Return [x, y] of the center of cell containing provided text 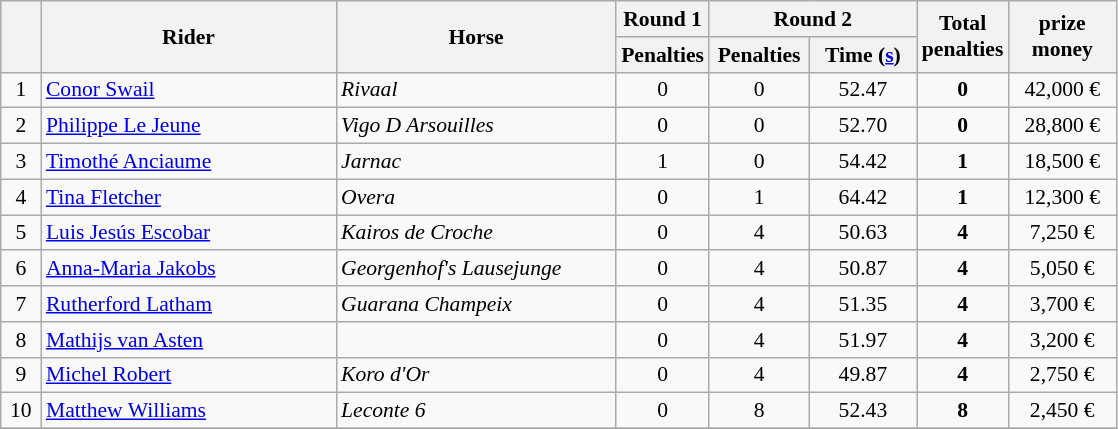
9 [21, 375]
12,300 € [1062, 197]
Luis Jesús Escobar [188, 233]
28,800 € [1062, 126]
Guarana Champeix [476, 304]
prizemoney [1062, 36]
Kairos de Croche [476, 233]
2,450 € [1062, 411]
Jarnac [476, 162]
7 [21, 304]
2,750 € [1062, 375]
51.35 [863, 304]
Conor Swail [188, 90]
Round 2 [813, 19]
Rutherford Latham [188, 304]
52.47 [863, 90]
50.63 [863, 233]
Michel Robert [188, 375]
Timothé Anciaume [188, 162]
51.97 [863, 340]
3,200 € [1062, 340]
49.87 [863, 375]
Anna-Maria Jakobs [188, 269]
Round 1 [662, 19]
18,500 € [1062, 162]
Time (s) [863, 55]
Koro d'Or [476, 375]
6 [21, 269]
3,700 € [1062, 304]
Philippe Le Jeune [188, 126]
Georgenhof's Lausejunge [476, 269]
54.42 [863, 162]
7,250 € [1062, 233]
Rivaal [476, 90]
42,000 € [1062, 90]
Vigo D Arsouilles [476, 126]
Rider [188, 36]
Totalpenalties [963, 36]
Horse [476, 36]
64.42 [863, 197]
2 [21, 126]
5,050 € [1062, 269]
3 [21, 162]
10 [21, 411]
Matthew Williams [188, 411]
52.70 [863, 126]
5 [21, 233]
Tina Fletcher [188, 197]
Leconte 6 [476, 411]
50.87 [863, 269]
52.43 [863, 411]
Mathijs van Asten [188, 340]
Overa [476, 197]
